Search for the cell housing the specified text and yield its [X, Y] center coordinate. 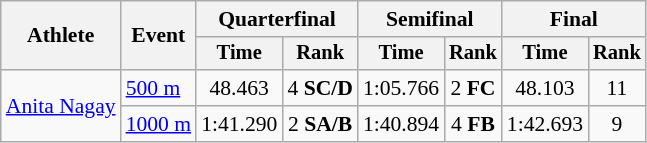
1:42.693 [545, 124]
500 m [158, 88]
9 [617, 124]
Semifinal [430, 19]
1:41.290 [239, 124]
11 [617, 88]
2 FC [473, 88]
Event [158, 36]
Anita Nagay [61, 106]
Quarterfinal [277, 19]
1:40.894 [401, 124]
4 FB [473, 124]
1:05.766 [401, 88]
Athlete [61, 36]
2 SA/B [320, 124]
1000 m [158, 124]
4 SC/D [320, 88]
48.463 [239, 88]
48.103 [545, 88]
Final [574, 19]
